Detect which cell encompasses the target text, then output its (x, y) center coordinate. 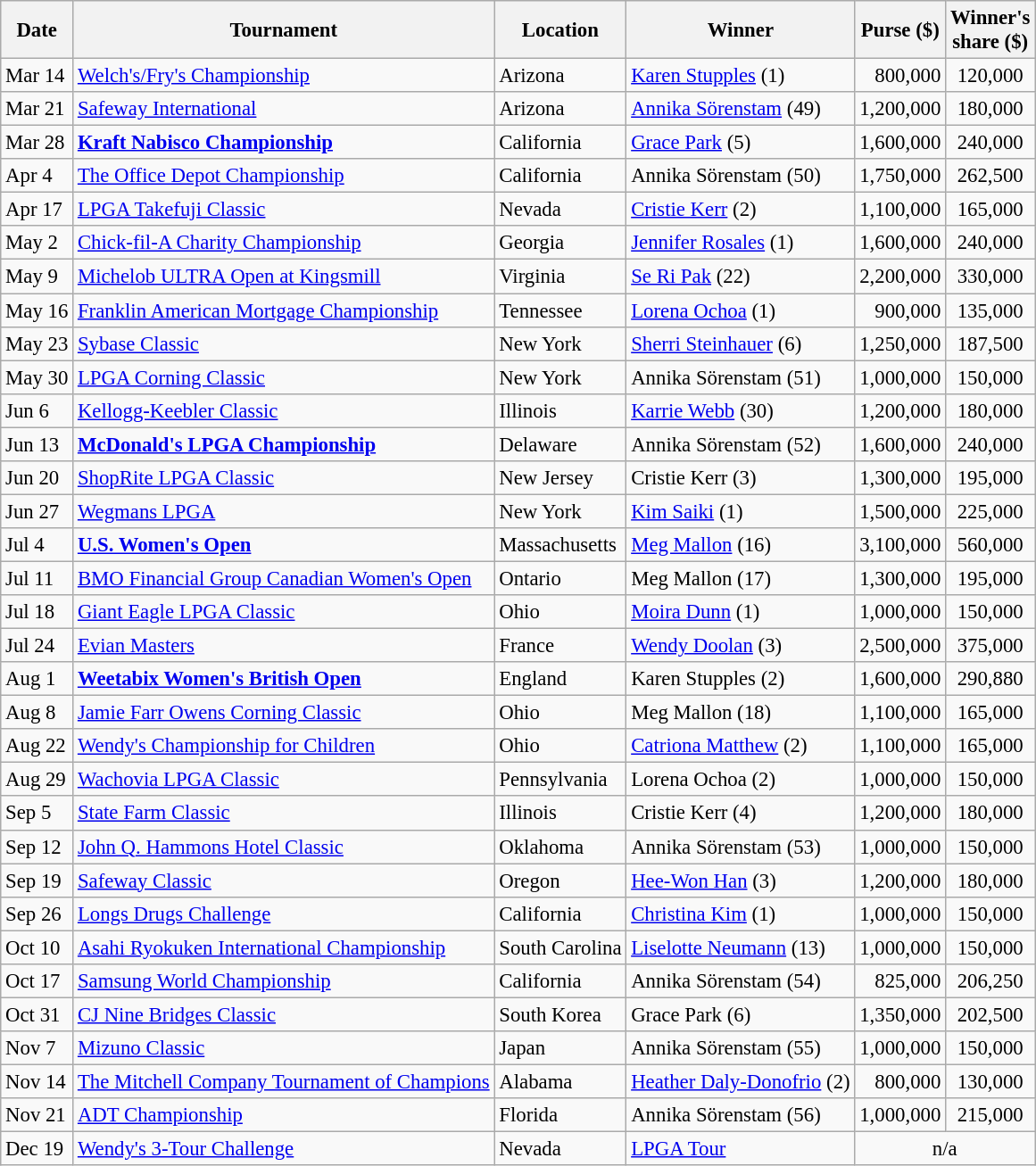
Oklahoma (560, 847)
Aug 8 (37, 713)
Sep 12 (37, 847)
135,000 (990, 310)
Florida (560, 1115)
May 30 (37, 377)
Giant Eagle LPGA Classic (284, 612)
Apr 17 (37, 210)
Annika Sörenstam (54) (741, 981)
2,200,000 (900, 277)
Nov 14 (37, 1081)
Wendy's 3-Tour Challenge (284, 1149)
LPGA Tour (741, 1149)
262,500 (990, 176)
Grace Park (6) (741, 1014)
New Jersey (560, 478)
Meg Mallon (18) (741, 713)
Annika Sörenstam (50) (741, 176)
1,350,000 (900, 1014)
Heather Daly-Donofrio (2) (741, 1081)
Grace Park (5) (741, 143)
Tournament (284, 30)
Winner (741, 30)
May 16 (37, 310)
Samsung World Championship (284, 981)
Jun 13 (37, 444)
May 2 (37, 244)
Se Ri Pak (22) (741, 277)
225,000 (990, 511)
May 23 (37, 343)
1,500,000 (900, 511)
Kellogg-Keebler Classic (284, 410)
Mar 14 (37, 76)
May 9 (37, 277)
Nov 7 (37, 1048)
Christina Kim (1) (741, 914)
Safeway International (284, 109)
Evian Masters (284, 646)
Nov 21 (37, 1115)
Alabama (560, 1081)
Moira Dunn (1) (741, 612)
Annika Sörenstam (49) (741, 109)
Wendy Doolan (3) (741, 646)
ShopRite LPGA Classic (284, 478)
Sep 26 (37, 914)
Sybase Classic (284, 343)
290,880 (990, 679)
560,000 (990, 545)
Jennifer Rosales (1) (741, 244)
Asahi Ryokuken International Championship (284, 947)
Pennsylvania (560, 780)
Annika Sörenstam (56) (741, 1115)
Oct 17 (37, 981)
Mar 28 (37, 143)
Kim Saiki (1) (741, 511)
Karrie Webb (30) (741, 410)
900,000 (900, 310)
Sep 19 (37, 881)
215,000 (990, 1115)
The Mitchell Company Tournament of Champions (284, 1081)
Liselotte Neumann (13) (741, 947)
Annika Sörenstam (55) (741, 1048)
Sherri Steinhauer (6) (741, 343)
Oregon (560, 881)
Georgia (560, 244)
Safeway Classic (284, 881)
South Carolina (560, 947)
U.S. Women's Open (284, 545)
Wegmans LPGA (284, 511)
Apr 4 (37, 176)
206,250 (990, 981)
Kraft Nabisco Championship (284, 143)
Jamie Farr Owens Corning Classic (284, 713)
Wendy's Championship for Children (284, 746)
Aug 1 (37, 679)
Hee-Won Han (3) (741, 881)
State Farm Classic (284, 814)
Jun 27 (37, 511)
Tennessee (560, 310)
Meg Mallon (16) (741, 545)
187,500 (990, 343)
France (560, 646)
Catriona Matthew (2) (741, 746)
1,750,000 (900, 176)
Chick-fil-A Charity Championship (284, 244)
Weetabix Women's British Open (284, 679)
202,500 (990, 1014)
Virginia (560, 277)
Karen Stupples (2) (741, 679)
Lorena Ochoa (2) (741, 780)
Meg Mallon (17) (741, 578)
Cristie Kerr (3) (741, 478)
Japan (560, 1048)
Mar 21 (37, 109)
Lorena Ochoa (1) (741, 310)
330,000 (990, 277)
BMO Financial Group Canadian Women's Open (284, 578)
Annika Sörenstam (52) (741, 444)
2,500,000 (900, 646)
Date (37, 30)
Dec 19 (37, 1149)
Delaware (560, 444)
Jul 11 (37, 578)
n/a (945, 1149)
Jun 20 (37, 478)
Aug 29 (37, 780)
Longs Drugs Challenge (284, 914)
Winner'sshare ($) (990, 30)
Oct 31 (37, 1014)
John Q. Hammons Hotel Classic (284, 847)
CJ Nine Bridges Classic (284, 1014)
Mizuno Classic (284, 1048)
South Korea (560, 1014)
Oct 10 (37, 947)
Annika Sörenstam (51) (741, 377)
Karen Stupples (1) (741, 76)
Massachusetts (560, 545)
The Office Depot Championship (284, 176)
Jul 24 (37, 646)
Sep 5 (37, 814)
Jul 18 (37, 612)
Annika Sörenstam (53) (741, 847)
Wachovia LPGA Classic (284, 780)
130,000 (990, 1081)
LPGA Corning Classic (284, 377)
Purse ($) (900, 30)
Franklin American Mortgage Championship (284, 310)
1,250,000 (900, 343)
Aug 22 (37, 746)
ADT Championship (284, 1115)
McDonald's LPGA Championship (284, 444)
LPGA Takefuji Classic (284, 210)
825,000 (900, 981)
375,000 (990, 646)
120,000 (990, 76)
England (560, 679)
Ontario (560, 578)
Location (560, 30)
3,100,000 (900, 545)
Jul 4 (37, 545)
Jun 6 (37, 410)
Cristie Kerr (4) (741, 814)
Michelob ULTRA Open at Kingsmill (284, 277)
Welch's/Fry's Championship (284, 76)
Cristie Kerr (2) (741, 210)
